Return the [x, y] coordinate for the center point of the cell that contains the specified text.  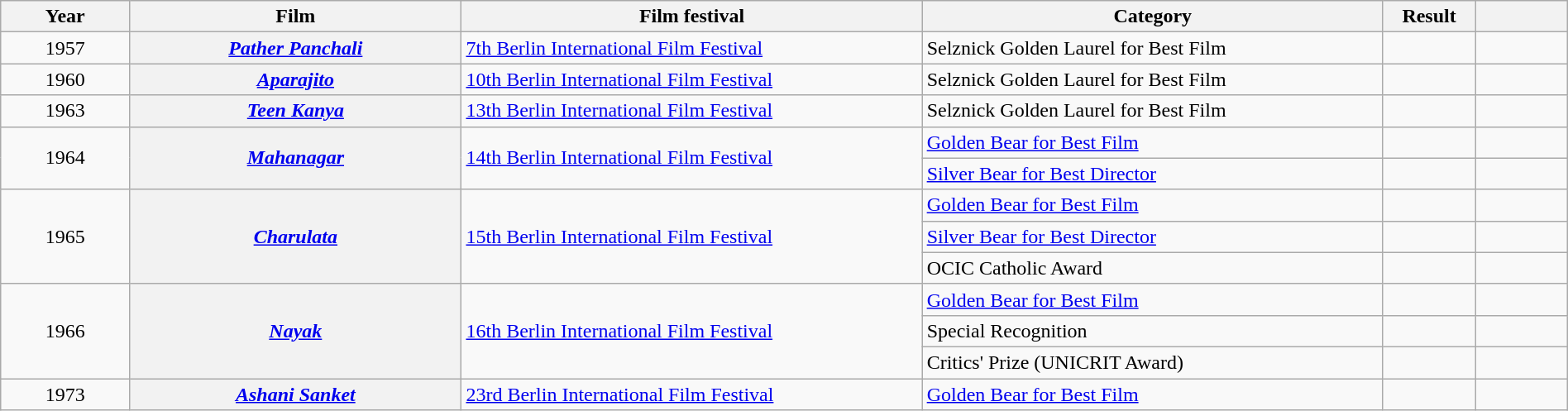
Film festival [691, 17]
Year [65, 17]
Special Recognition [1153, 331]
1965 [65, 237]
1957 [65, 48]
Teen Kanya [296, 111]
Pather Panchali [296, 48]
1964 [65, 158]
Mahanagar [296, 158]
Ashani Sanket [296, 394]
1973 [65, 394]
15th Berlin International Film Festival [691, 237]
16th Berlin International Film Festival [691, 331]
Aparajito [296, 79]
1966 [65, 331]
Nayak [296, 331]
Category [1153, 17]
OCIC Catholic Award [1153, 268]
Charulata [296, 237]
1963 [65, 111]
14th Berlin International Film Festival [691, 158]
Film [296, 17]
1960 [65, 79]
23rd Berlin International Film Festival [691, 394]
10th Berlin International Film Festival [691, 79]
Critics' Prize (UNICRIT Award) [1153, 362]
13th Berlin International Film Festival [691, 111]
7th Berlin International Film Festival [691, 48]
Result [1429, 17]
